Provide the (X, Y) coordinate of the cell's center where the given text is located.  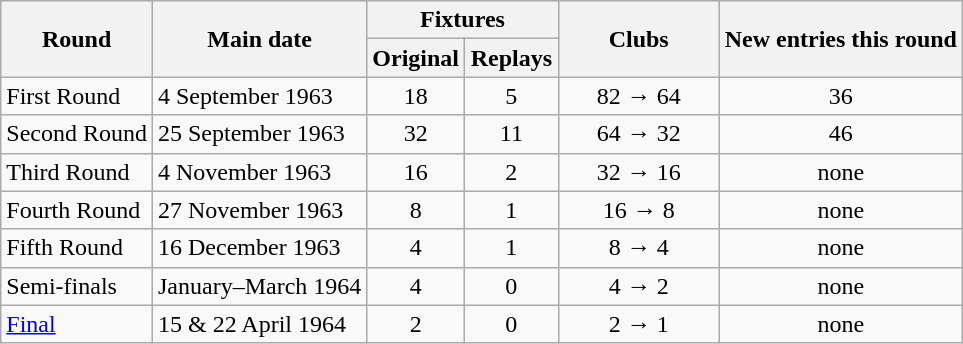
Fourth Round (77, 210)
Second Round (77, 134)
82 → 64 (638, 96)
18 (416, 96)
64 → 32 (638, 134)
Third Round (77, 172)
5 (512, 96)
Semi-finals (77, 286)
Fifth Round (77, 248)
Fixtures (462, 20)
8 → 4 (638, 248)
36 (840, 96)
Replays (512, 58)
25 September 1963 (259, 134)
4 November 1963 (259, 172)
15 & 22 April 1964 (259, 324)
Original (416, 58)
4 September 1963 (259, 96)
Clubs (638, 39)
11 (512, 134)
First Round (77, 96)
New entries this round (840, 39)
Main date (259, 39)
2 → 1 (638, 324)
32 → 16 (638, 172)
Round (77, 39)
January–March 1964 (259, 286)
16 December 1963 (259, 248)
4 → 2 (638, 286)
16 (416, 172)
27 November 1963 (259, 210)
Final (77, 324)
46 (840, 134)
32 (416, 134)
16 → 8 (638, 210)
8 (416, 210)
